Return (x, y) of the center of cell containing provided text 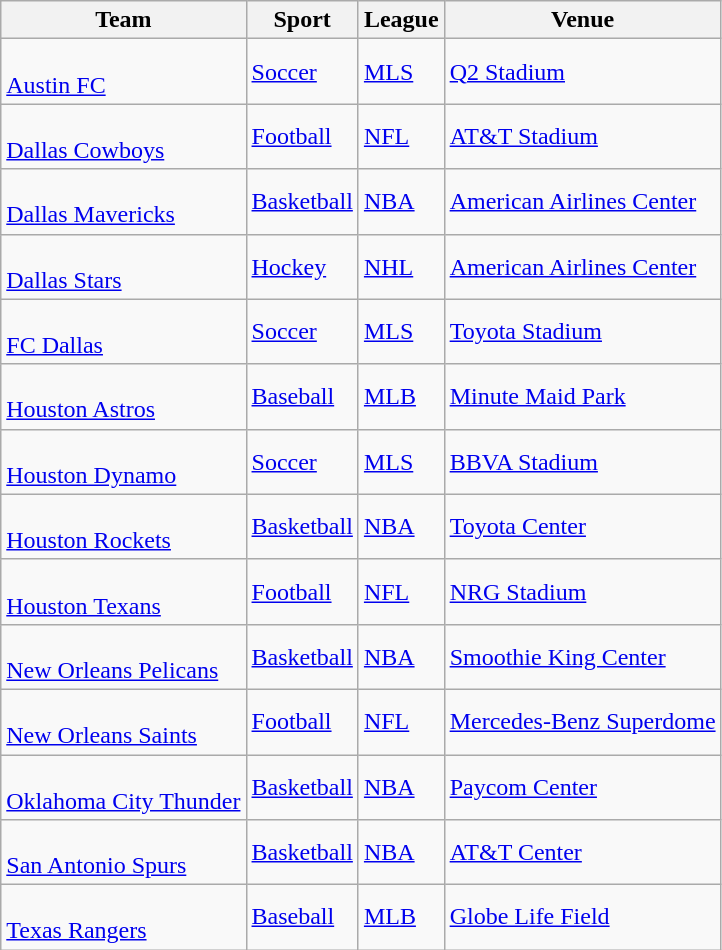
Toyota Center (582, 526)
Mercedes-Benz Superdome (582, 722)
Sport (302, 20)
Hockey (302, 266)
NHL (401, 266)
New Orleans Saints (124, 722)
Team (124, 20)
Houston Astros (124, 396)
Houston Texans (124, 592)
AT&T Stadium (582, 136)
Houston Dynamo (124, 462)
Globe Life Field (582, 918)
Q2 Stadium (582, 72)
New Orleans Pelicans (124, 656)
Oklahoma City Thunder (124, 786)
Dallas Mavericks (124, 202)
League (401, 20)
Texas Rangers (124, 918)
Austin FC (124, 72)
Smoothie King Center (582, 656)
Minute Maid Park (582, 396)
Toyota Stadium (582, 332)
Houston Rockets (124, 526)
Venue (582, 20)
Dallas Stars (124, 266)
AT&T Center (582, 852)
NRG Stadium (582, 592)
BBVA Stadium (582, 462)
FC Dallas (124, 332)
Paycom Center (582, 786)
Dallas Cowboys (124, 136)
San Antonio Spurs (124, 852)
